Search for the cell housing the specified text and yield its (X, Y) center coordinate. 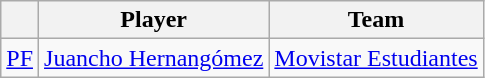
Movistar Estudiantes (376, 58)
Juancho Hernangómez (154, 58)
Team (376, 20)
PF (20, 58)
Player (154, 20)
